Capture the cell that displays the provided text and extract its (X, Y) central coordinate. 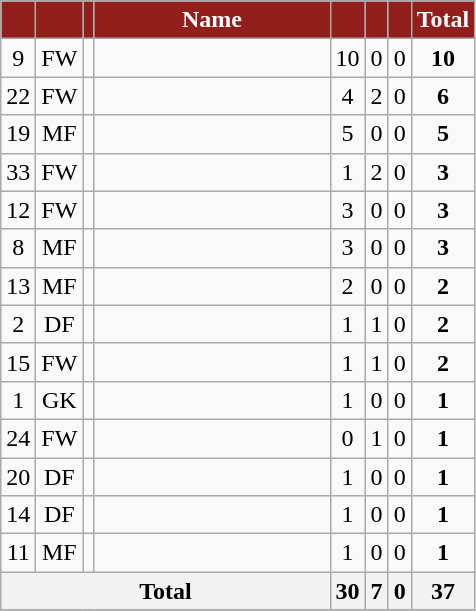
12 (18, 210)
Name (212, 20)
4 (348, 96)
30 (348, 591)
22 (18, 96)
6 (443, 96)
15 (18, 362)
20 (18, 477)
33 (18, 172)
24 (18, 438)
19 (18, 134)
14 (18, 515)
37 (443, 591)
7 (376, 591)
GK (60, 400)
8 (18, 248)
9 (18, 58)
13 (18, 286)
11 (18, 553)
